Find where the given text appears and provide that cell's center as [x, y] coordinate. 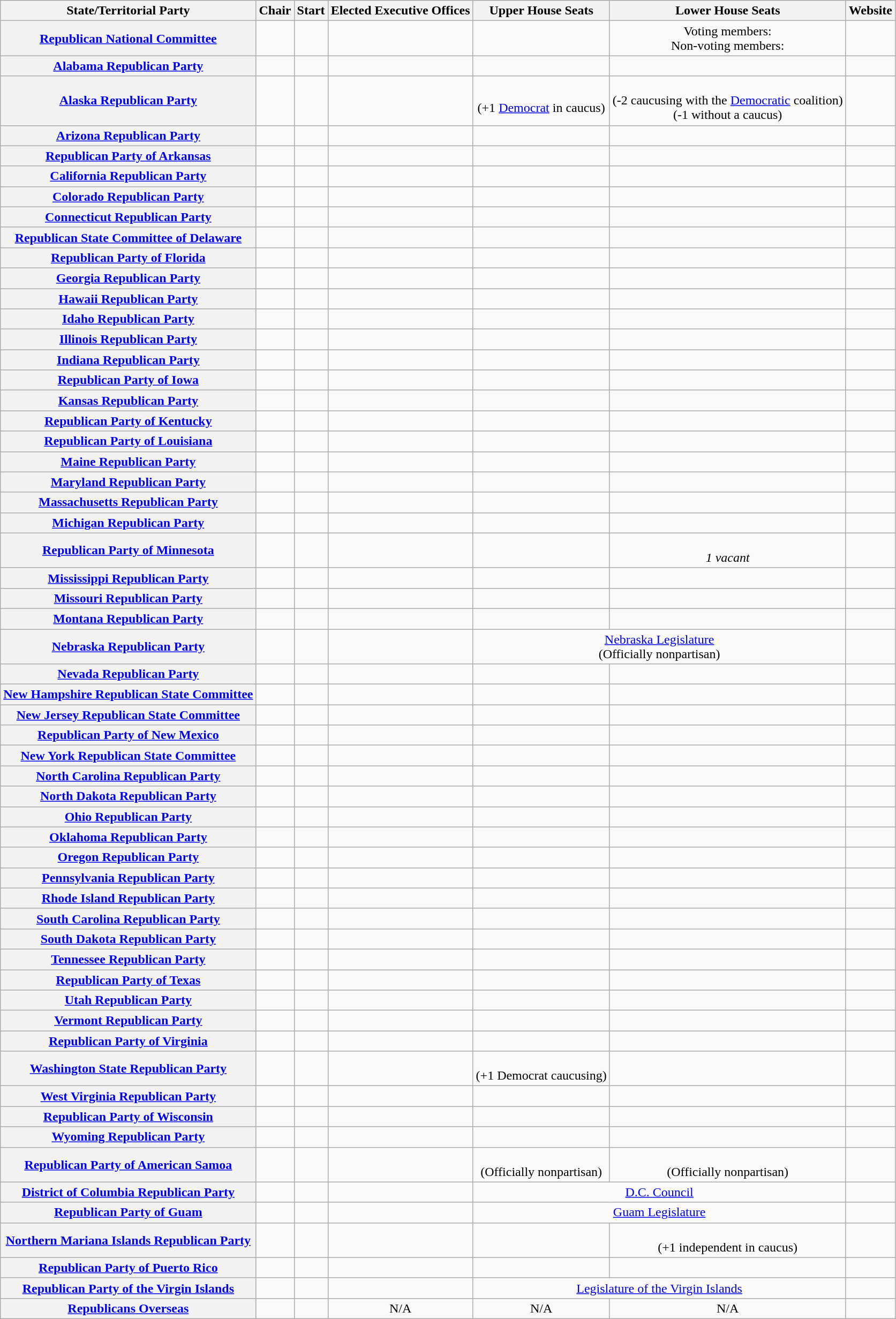
D.C. Council [659, 1192]
Republicans Overseas [129, 1308]
(-2 caucusing with the Democratic coalition)(-1 without a caucus) [727, 101]
Idaho Republican Party [129, 319]
Pennsylvania Republican Party [129, 878]
Republican Party of Iowa [129, 380]
Republican Party of New Mexico [129, 735]
District of Columbia Republican Party [129, 1192]
Republican Party of Minnesota [129, 551]
New York Republican State Committee [129, 756]
North Carolina Republican Party [129, 776]
Illinois Republican Party [129, 340]
Ohio Republican Party [129, 817]
Missouri Republican Party [129, 598]
Vermont Republican Party [129, 1021]
West Virginia Republican Party [129, 1096]
Republican Party of Kentucky [129, 421]
Utah Republican Party [129, 1000]
Republican Party of Texas [129, 979]
Republican Party of Guam [129, 1212]
Arizona Republican Party [129, 135]
State/Territorial Party [129, 11]
Voting members:Non-voting members: [727, 39]
Republican National Committee [129, 39]
Nevada Republican Party [129, 674]
(+1 Democrat caucusing) [541, 1069]
Montana Republican Party [129, 619]
Republican Party of Arkansas [129, 156]
Guam Legislature [659, 1212]
Northern Mariana Islands Republican Party [129, 1240]
Republican Party of Louisiana [129, 441]
Tennessee Republican Party [129, 959]
Republican Party of Florida [129, 258]
Maine Republican Party [129, 462]
Chair [275, 11]
Republican State Committee of Delaware [129, 237]
Oregon Republican Party [129, 857]
Start [311, 11]
Upper House Seats [541, 11]
Maryland Republican Party [129, 482]
Mississippi Republican Party [129, 578]
Nebraska Republican Party [129, 646]
Republican Party of American Samoa [129, 1164]
Indiana Republican Party [129, 360]
Rhode Island Republican Party [129, 898]
South Carolina Republican Party [129, 918]
Wyoming Republican Party [129, 1137]
Nebraska Legislature (Officially nonpartisan) [659, 646]
(+1 Democrat in caucus) [541, 101]
(+1 independent in caucus) [727, 1240]
Lower House Seats [727, 11]
Michigan Republican Party [129, 523]
New Jersey Republican State Committee [129, 715]
Republican Party of Puerto Rico [129, 1268]
Hawaii Republican Party [129, 298]
Massachusetts Republican Party [129, 502]
Elected Executive Offices [401, 11]
New Hampshire Republican State Committee [129, 695]
South Dakota Republican Party [129, 939]
Alaska Republican Party [129, 101]
California Republican Party [129, 176]
Republican Party of Virginia [129, 1041]
1 vacant [727, 551]
Legislature of the Virgin Islands [659, 1288]
Alabama Republican Party [129, 66]
Colorado Republican Party [129, 197]
Kansas Republican Party [129, 401]
Republican Party of the Virgin Islands [129, 1288]
Connecticut Republican Party [129, 217]
Oklahoma Republican Party [129, 837]
Georgia Republican Party [129, 278]
Republican Party of Wisconsin [129, 1117]
Website [870, 11]
North Dakota Republican Party [129, 796]
Washington State Republican Party [129, 1069]
